From the cell containing the given text, extract its center point as (X, Y) coordinate. 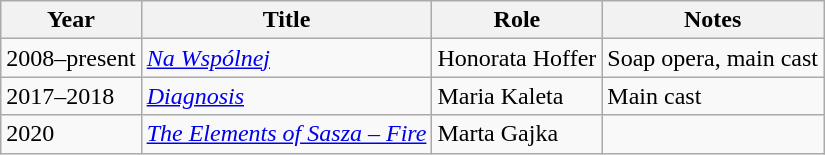
Main cast (713, 96)
2020 (71, 134)
2017–2018 (71, 96)
Title (286, 20)
Diagnosis (286, 96)
Notes (713, 20)
Role (517, 20)
Marta Gajka (517, 134)
Soap opera, main cast (713, 58)
Honorata Hoffer (517, 58)
Year (71, 20)
Maria Kaleta (517, 96)
Na Wspólnej (286, 58)
The Elements of Sasza – Fire (286, 134)
2008–present (71, 58)
